For the text-containing cell, return its midpoint in [x, y] coordinate format. 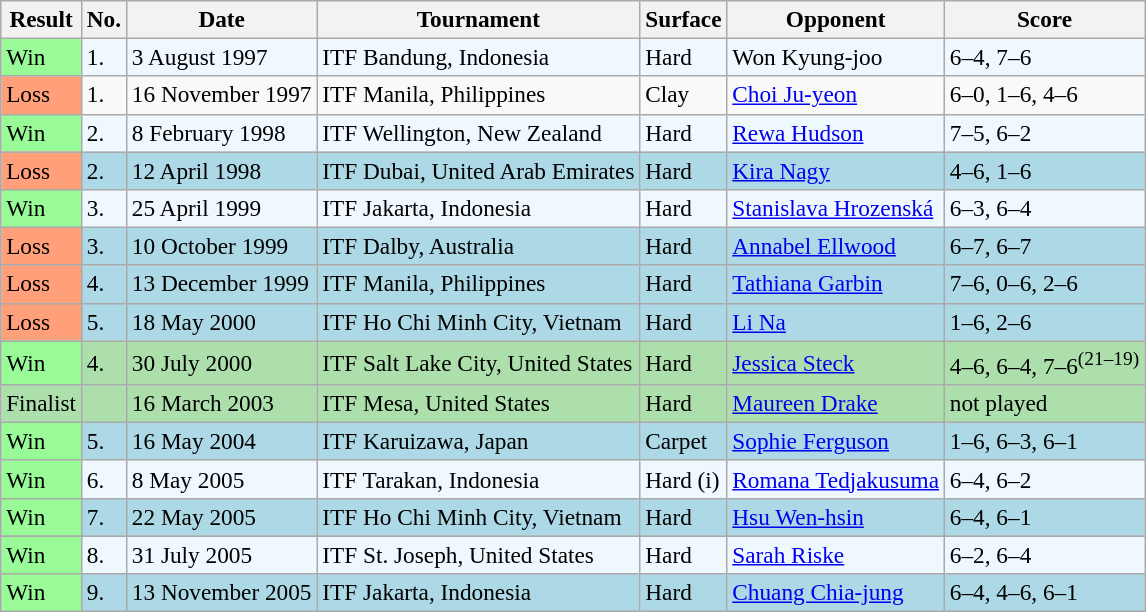
1–6, 6–3, 6–1 [1044, 441]
Sophie Ferguson [836, 441]
Carpet [684, 441]
7–5, 6–2 [1044, 133]
Tathiana Garbin [836, 284]
ITF Tarakan, Indonesia [478, 479]
9. [104, 592]
not played [1044, 403]
Romana Tedjakusuma [836, 479]
30 July 2000 [221, 362]
8. [104, 554]
7–6, 0–6, 2–6 [1044, 284]
Chuang Chia-jung [836, 592]
ITF Mesa, United States [478, 403]
Li Na [836, 322]
16 November 1997 [221, 95]
6–7, 6–7 [1044, 246]
31 July 2005 [221, 554]
Choi Ju-yeon [836, 95]
No. [104, 19]
6–4, 4–6, 6–1 [1044, 592]
Maureen Drake [836, 403]
13 December 1999 [221, 284]
Date [221, 19]
Hsu Wen-hsin [836, 517]
6–4, 6–1 [1044, 517]
1–6, 2–6 [1044, 322]
Jessica Steck [836, 362]
4–6, 6–4, 7–6(21–19) [1044, 362]
Sarah Riske [836, 554]
22 May 2005 [221, 517]
6. [104, 479]
Clay [684, 95]
ITF Dubai, United Arab Emirates [478, 170]
Surface [684, 19]
25 April 1999 [221, 208]
Annabel Ellwood [836, 246]
Result [42, 19]
6–4, 6–2 [1044, 479]
6–0, 1–6, 4–6 [1044, 95]
ITF Dalby, Australia [478, 246]
Finalist [42, 403]
Tournament [478, 19]
Kira Nagy [836, 170]
Stanislava Hrozenská [836, 208]
18 May 2000 [221, 322]
Won Kyung-joo [836, 57]
ITF Wellington, New Zealand [478, 133]
ITF Bandung, Indonesia [478, 57]
8 May 2005 [221, 479]
Opponent [836, 19]
10 October 1999 [221, 246]
6–4, 7–6 [1044, 57]
3 August 1997 [221, 57]
7. [104, 517]
6–2, 6–4 [1044, 554]
4–6, 1–6 [1044, 170]
6–3, 6–4 [1044, 208]
Score [1044, 19]
12 April 1998 [221, 170]
ITF Salt Lake City, United States [478, 362]
16 May 2004 [221, 441]
ITF Karuizawa, Japan [478, 441]
Hard (i) [684, 479]
ITF St. Joseph, United States [478, 554]
8 February 1998 [221, 133]
Rewa Hudson [836, 133]
13 November 2005 [221, 592]
16 March 2003 [221, 403]
